Search for the cell housing the specified text and yield its [X, Y] center coordinate. 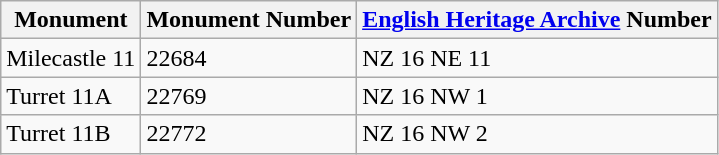
22769 [249, 96]
NZ 16 NW 1 [538, 96]
NZ 16 NE 11 [538, 58]
Turret 11A [71, 96]
Monument [71, 20]
Milecastle 11 [71, 58]
Turret 11B [71, 134]
NZ 16 NW 2 [538, 134]
22684 [249, 58]
22772 [249, 134]
English Heritage Archive Number [538, 20]
Monument Number [249, 20]
